Return [x, y] of the center of cell containing provided text 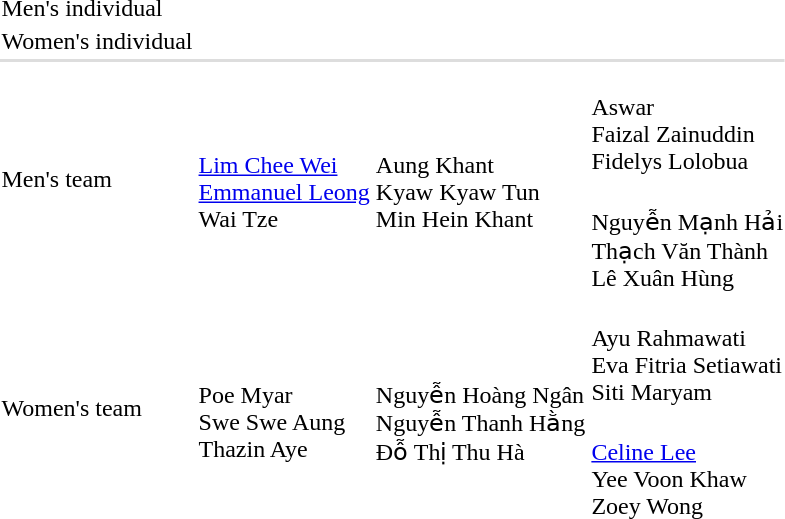
Lim Chee WeiEmmanuel LeongWai Tze [284, 179]
Ayu RahmawatiEva Fitria SetiawatiSiti Maryam [688, 352]
AswarFaizal ZainuddinFidelys Lolobua [688, 120]
Aung KhantKyaw Kyaw TunMin Hein Khant [480, 179]
Men's team [97, 179]
Nguyễn Mạnh HảiThạch Văn ThànhLê Xuân Hùng [688, 236]
Women's individual [97, 41]
